Determine the (X, Y) coordinate at the center of the cell enclosing the given text.  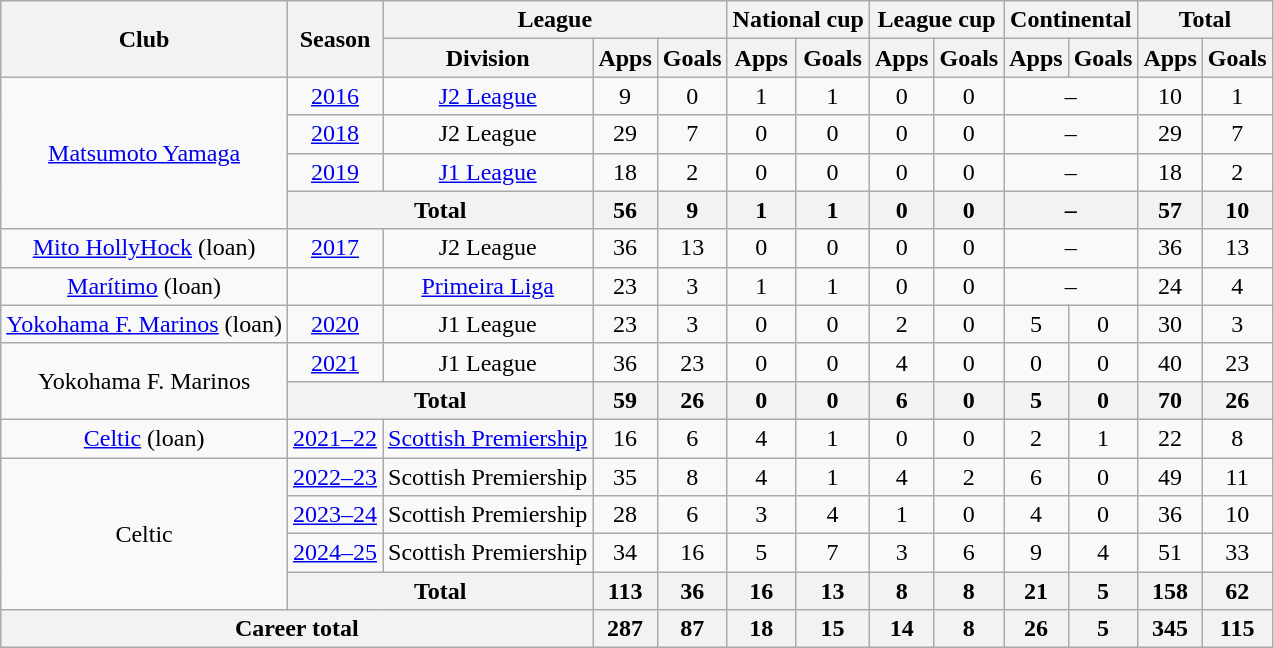
Continental (1071, 20)
51 (1170, 553)
2023–24 (334, 515)
287 (625, 629)
Marítimo (loan) (144, 286)
30 (1170, 324)
Celtic (loan) (144, 438)
87 (692, 629)
2024–25 (334, 553)
62 (1237, 591)
22 (1170, 438)
Club (144, 39)
National cup (798, 20)
Yokohama F. Marinos (144, 381)
2021–22 (334, 438)
2017 (334, 248)
113 (625, 591)
14 (902, 629)
49 (1170, 477)
21 (1036, 591)
2018 (334, 134)
Division (487, 58)
Celtic (144, 534)
League (554, 20)
2022–23 (334, 477)
24 (1170, 286)
Primeira Liga (487, 286)
Career total (297, 629)
40 (1170, 362)
2019 (334, 172)
57 (1170, 210)
Mito HollyHock (loan) (144, 248)
Matsumoto Yamaga (144, 153)
345 (1170, 629)
11 (1237, 477)
33 (1237, 553)
28 (625, 515)
115 (1237, 629)
League cup (937, 20)
70 (1170, 400)
15 (832, 629)
34 (625, 553)
Season (334, 39)
35 (625, 477)
56 (625, 210)
158 (1170, 591)
2016 (334, 96)
2021 (334, 362)
Yokohama F. Marinos (loan) (144, 324)
59 (625, 400)
2020 (334, 324)
